Locate the cell with the specified text and output its (X, Y) center coordinate. 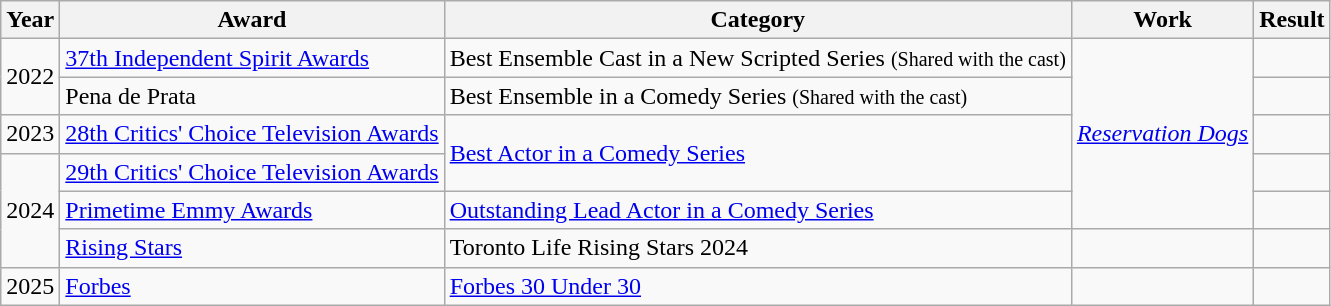
Toronto Life Rising Stars 2024 (758, 248)
2024 (30, 210)
28th Critics' Choice Television Awards (252, 134)
Work (1162, 20)
Best Ensemble in a Comedy Series (Shared with the cast) (758, 96)
37th Independent Spirit Awards (252, 58)
Outstanding Lead Actor in a Comedy Series (758, 210)
Forbes (252, 286)
Reservation Dogs (1162, 134)
2022 (30, 77)
Year (30, 20)
Best Actor in a Comedy Series (758, 153)
2025 (30, 286)
Result (1292, 20)
Forbes 30 Under 30 (758, 286)
Rising Stars (252, 248)
Pena de Prata (252, 96)
Award (252, 20)
Primetime Emmy Awards (252, 210)
2023 (30, 134)
Category (758, 20)
29th Critics' Choice Television Awards (252, 172)
Best Ensemble Cast in a New Scripted Series (Shared with the cast) (758, 58)
